Extract the [x, y] coordinate from the center of the cell holding the provided text.  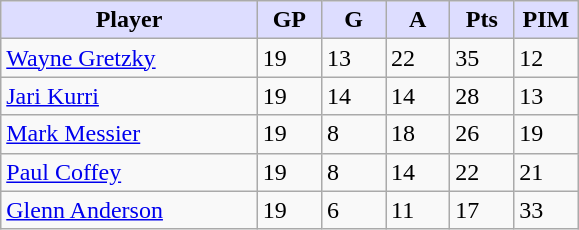
21 [546, 172]
Paul Coffey [130, 172]
PIM [546, 20]
Wayne Gretzky [130, 58]
26 [482, 134]
Jari Kurri [130, 96]
33 [546, 210]
Pts [482, 20]
Mark Messier [130, 134]
12 [546, 58]
6 [353, 210]
Player [130, 20]
35 [482, 58]
11 [418, 210]
GP [289, 20]
Glenn Anderson [130, 210]
17 [482, 210]
G [353, 20]
A [418, 20]
28 [482, 96]
18 [418, 134]
